Locate the cell with the specified text and output its [X, Y] center coordinate. 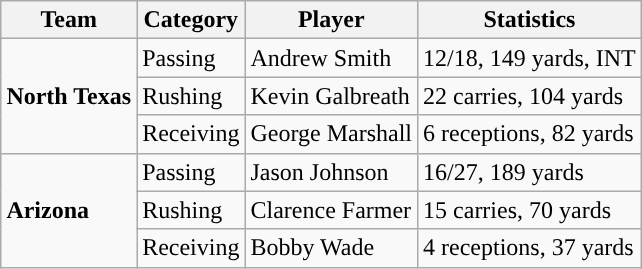
Arizona [69, 210]
Andrew Smith [332, 58]
15 carries, 70 yards [530, 210]
North Texas [69, 96]
6 receptions, 82 yards [530, 134]
4 receptions, 37 yards [530, 248]
22 carries, 104 yards [530, 96]
16/27, 189 yards [530, 172]
Player [332, 20]
12/18, 149 yards, INT [530, 58]
Statistics [530, 20]
Clarence Farmer [332, 210]
Team [69, 20]
Bobby Wade [332, 248]
Jason Johnson [332, 172]
Category [191, 20]
Kevin Galbreath [332, 96]
George Marshall [332, 134]
